Capture the cell that displays the provided text and extract its [x, y] central coordinate. 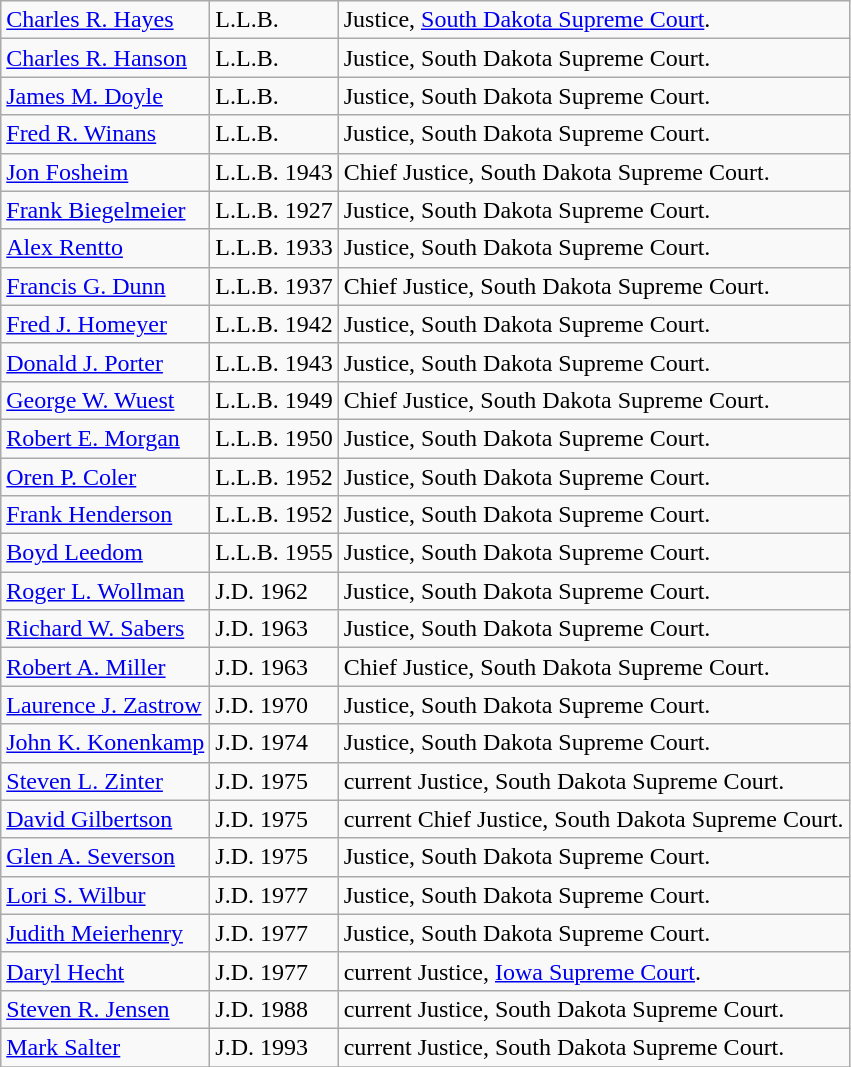
John K. Konenkamp [106, 743]
Fred R. Winans [106, 134]
L.L.B. 1927 [274, 210]
current Chief Justice, South Dakota Supreme Court. [594, 819]
David Gilbertson [106, 819]
Richard W. Sabers [106, 629]
Donald J. Porter [106, 362]
Laurence J. Zastrow [106, 705]
Frank Biegelmeier [106, 210]
current Justice, Iowa Supreme Court. [594, 971]
L.L.B. 1950 [274, 438]
J.D. 1974 [274, 743]
Fred J. Homeyer [106, 324]
J.D. 1988 [274, 1009]
Charles R. Hanson [106, 58]
Alex Rentto [106, 248]
Jon Fosheim [106, 172]
Judith Meierhenry [106, 933]
L.L.B. 1933 [274, 248]
Charles R. Hayes [106, 20]
L.L.B. 1955 [274, 553]
L.L.B. 1942 [274, 324]
Francis G. Dunn [106, 286]
Steven R. Jensen [106, 1009]
Robert A. Miller [106, 667]
George W. Wuest [106, 400]
Glen A. Severson [106, 857]
Oren P. Coler [106, 477]
Lori S. Wilbur [106, 895]
James M. Doyle [106, 96]
Mark Salter [106, 1047]
Robert E. Morgan [106, 438]
L.L.B. 1937 [274, 286]
Daryl Hecht [106, 971]
J.D. 1970 [274, 705]
Frank Henderson [106, 515]
L.L.B. 1949 [274, 400]
Boyd Leedom [106, 553]
Steven L. Zinter [106, 781]
J.D. 1962 [274, 591]
Roger L. Wollman [106, 591]
J.D. 1993 [274, 1047]
